Provide the [x, y] coordinate of the cell's center where the given text is located.  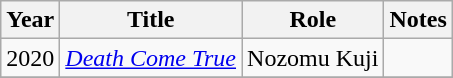
Death Come True [151, 58]
2020 [30, 58]
Nozomu Kuji [313, 58]
Notes [418, 20]
Role [313, 20]
Year [30, 20]
Title [151, 20]
